Scan for the cell matching the given text and deliver its (x, y) coordinate at center. 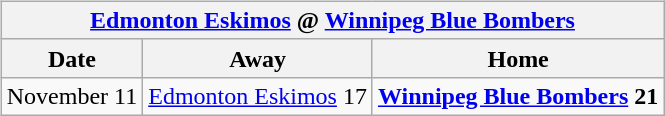
Edmonton Eskimos @ Winnipeg Blue Bombers (332, 20)
Winnipeg Blue Bombers 21 (518, 96)
November 11 (72, 96)
Away (258, 58)
Edmonton Eskimos 17 (258, 96)
Home (518, 58)
Date (72, 58)
